Return the [x, y] coordinate for the center point of the cell that contains the specified text.  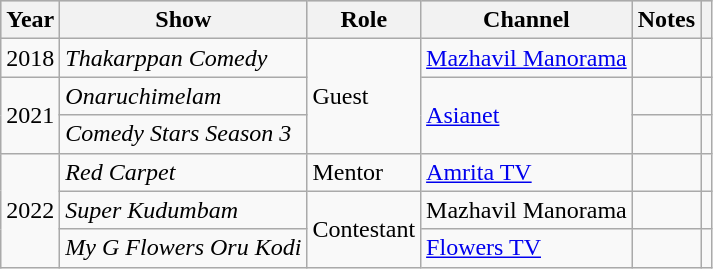
Amrita TV [527, 172]
Red Carpet [184, 172]
Show [184, 20]
Guest [364, 96]
Contestant [364, 229]
Super Kudumbam [184, 210]
Notes [666, 20]
Onaruchimelam [184, 96]
2018 [30, 58]
Flowers TV [527, 248]
Mentor [364, 172]
Channel [527, 20]
2021 [30, 115]
Thakarppan Comedy [184, 58]
2022 [30, 210]
Year [30, 20]
Comedy Stars Season 3 [184, 134]
My G Flowers Oru Kodi [184, 248]
Asianet [527, 115]
Role [364, 20]
